Capture the cell that displays the provided text and extract its (x, y) central coordinate. 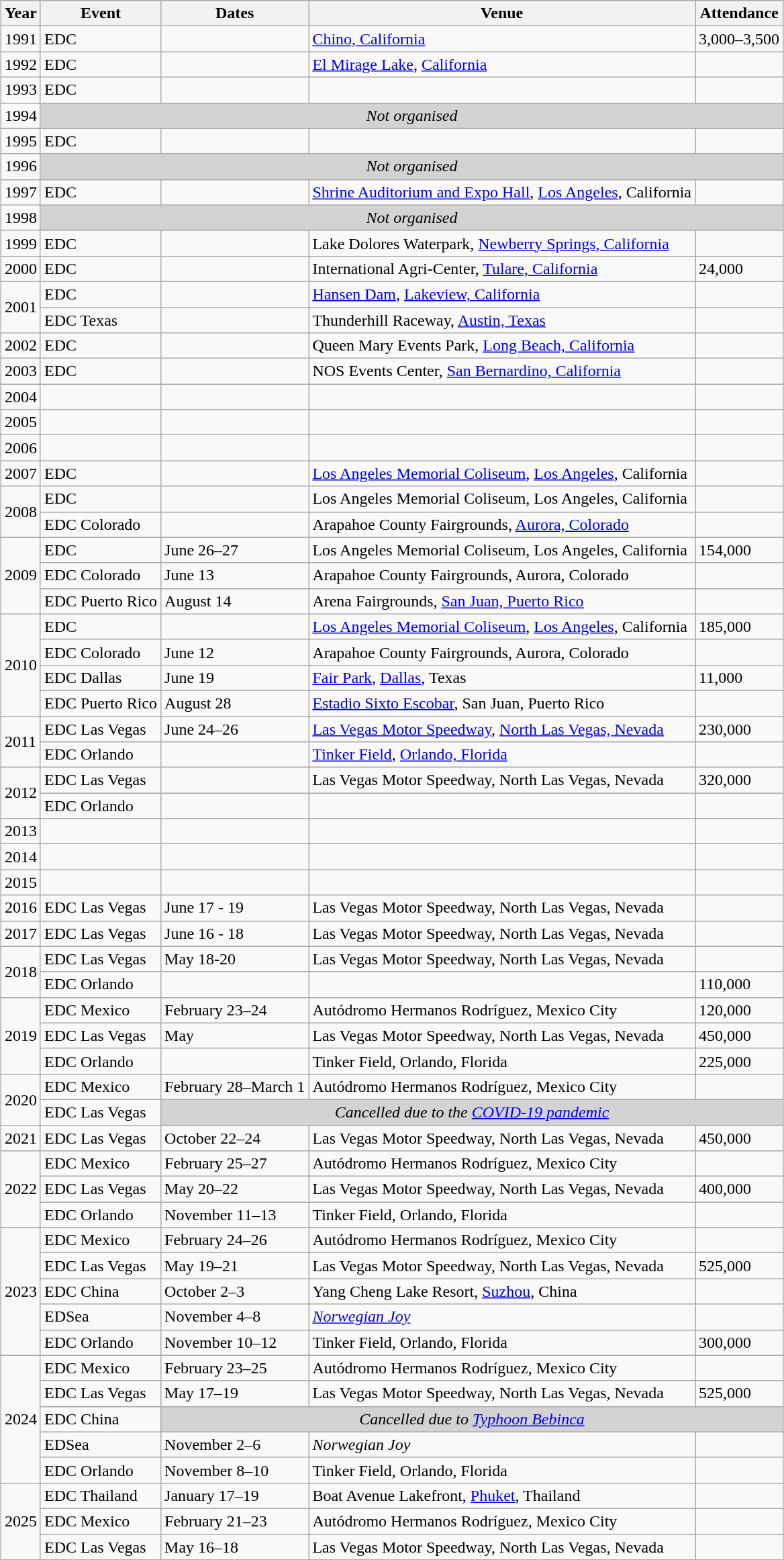
January 17–19 (235, 1496)
300,000 (740, 1342)
February 23–25 (235, 1368)
2014 (20, 857)
3,000–3,500 (740, 39)
Fair Park, Dallas, Texas (502, 678)
May 19–21 (235, 1266)
2017 (20, 933)
Venue (502, 13)
February 23–24 (235, 1010)
February 21–23 (235, 1521)
June 16 - 18 (235, 933)
2008 (20, 512)
November 11–13 (235, 1215)
2006 (20, 448)
June 26–27 (235, 550)
1995 (20, 141)
185,000 (740, 627)
Event (101, 13)
320,000 (740, 780)
February 24–26 (235, 1240)
June 19 (235, 678)
11,000 (740, 678)
May 20–22 (235, 1189)
November 8–10 (235, 1470)
June 12 (235, 652)
May 17–19 (235, 1393)
2016 (20, 908)
Shrine Auditorium and Expo Hall, Los Angeles, California (502, 192)
November 4–8 (235, 1317)
1999 (20, 243)
June 24–26 (235, 729)
May 18-20 (235, 959)
Chino, California (502, 39)
Cancelled due to the COVID-19 pandemic (473, 1112)
2013 (20, 831)
Hansen Dam, Lakeview, California (502, 294)
Lake Dolores Waterpark, Newberry Springs, California (502, 243)
Cancelled due to Typhoon Bebinca (473, 1419)
Attendance (740, 13)
2012 (20, 793)
EDC Thailand (101, 1496)
2025 (20, 1521)
400,000 (740, 1189)
225,000 (740, 1061)
Queen Mary Events Park, Long Beach, California (502, 346)
NOS Events Center, San Bernardino, California (502, 371)
2024 (20, 1419)
2003 (20, 371)
2010 (20, 665)
2015 (20, 882)
1992 (20, 64)
October 2–3 (235, 1291)
Dates (235, 13)
154,000 (740, 550)
2007 (20, 473)
Yang Cheng Lake Resort, Suzhou, China (502, 1291)
June 13 (235, 576)
1998 (20, 218)
Year (20, 13)
February 25–27 (235, 1164)
August 28 (235, 703)
2023 (20, 1291)
February 28–March 1 (235, 1087)
May 16–18 (235, 1547)
2018 (20, 972)
1994 (20, 116)
110,000 (740, 984)
October 22–24 (235, 1138)
2020 (20, 1099)
Thunderhill Raceway, Austin, Texas (502, 320)
Estadio Sixto Escobar, San Juan, Puerto Rico (502, 703)
EDC Dallas (101, 678)
Arena Fairgrounds, San Juan, Puerto Rico (502, 601)
El Mirage Lake, California (502, 64)
1997 (20, 192)
2005 (20, 422)
2022 (20, 1189)
120,000 (740, 1010)
230,000 (740, 729)
2000 (20, 269)
Boat Avenue Lakefront, Phuket, Thailand (502, 1496)
International Agri-Center, Tulare, California (502, 269)
2001 (20, 307)
2011 (20, 741)
EDC Texas (101, 320)
1991 (20, 39)
May (235, 1036)
August 14 (235, 601)
2019 (20, 1036)
November 10–12 (235, 1342)
2002 (20, 346)
24,000 (740, 269)
1996 (20, 167)
2021 (20, 1138)
1993 (20, 90)
June 17 - 19 (235, 908)
2004 (20, 397)
2009 (20, 576)
November 2–6 (235, 1444)
